Return [X, Y] of the center of cell containing provided text 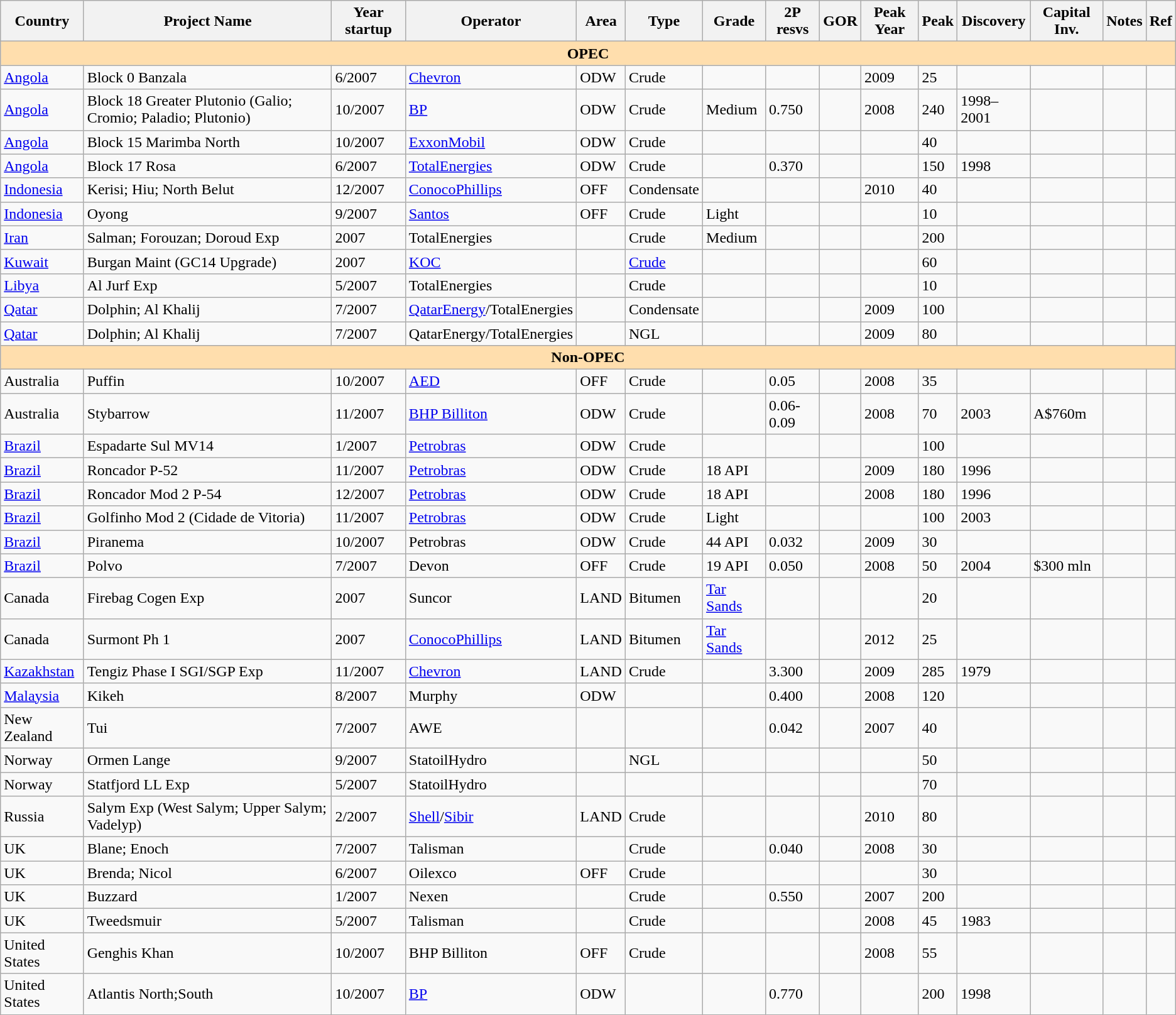
Kerisi; Hiu; North Belut [207, 190]
Kuwait [42, 261]
Discovery [994, 21]
1998–2001 [994, 109]
Polvo [207, 566]
2P resvs [793, 21]
Santos [491, 214]
Stybarrow [207, 414]
Ref [1161, 21]
Brenda; Nicol [207, 873]
ExxonMobil [491, 142]
Block 17 Rosa [207, 166]
Salym Exp (West Salym; Upper Salym; Vadelyp) [207, 817]
285 [938, 671]
45 [938, 921]
Oyong [207, 214]
Peak Year [890, 21]
Al Jurf Exp [207, 285]
Nexen [491, 897]
19 API [734, 566]
GOR [841, 21]
Non-OPEC [588, 358]
0.050 [793, 566]
55 [938, 953]
Atlantis North;South [207, 994]
0.750 [793, 109]
Area [601, 21]
Tengiz Phase I SGI/SGP Exp [207, 671]
0.400 [793, 695]
240 [938, 109]
Project Name [207, 21]
A$760m [1067, 414]
Firebag Cogen Exp [207, 598]
Burgan Maint (GC14 Upgrade) [207, 261]
Block 18 Greater Plutonio (Galio; Cromio; Paladio; Plutonio) [207, 109]
0.550 [793, 897]
Shell/Sibir [491, 817]
Espadarte Sul MV14 [207, 446]
Kazakhstan [42, 671]
Year startup [368, 21]
Notes [1124, 21]
0.370 [793, 166]
Tui [207, 728]
1979 [994, 671]
20 [938, 598]
Grade [734, 21]
KOC [491, 261]
Suncor [491, 598]
Oilexco [491, 873]
Buzzard [207, 897]
OPEC [588, 53]
0.040 [793, 849]
Capital Inv. [1067, 21]
2012 [890, 639]
AWE [491, 728]
Devon [491, 566]
2004 [994, 566]
Libya [42, 285]
1983 [994, 921]
35 [938, 381]
Iran [42, 238]
Country [42, 21]
AED [491, 381]
0.05 [793, 381]
2/2007 [368, 817]
Surmont Ph 1 [207, 639]
Blane; Enoch [207, 849]
3.300 [793, 671]
Genghis Khan [207, 953]
Roncador P-52 [207, 470]
0.06-0.09 [793, 414]
0.770 [793, 994]
New Zealand [42, 728]
Salman; Forouzan; Doroud Exp [207, 238]
8/2007 [368, 695]
0.032 [793, 542]
Kikeh [207, 695]
Golfinho Mod 2 (Cidade de Vitoria) [207, 518]
$300 mln [1067, 566]
Tweedsmuir [207, 921]
Murphy [491, 695]
Operator [491, 21]
Type [663, 21]
Malaysia [42, 695]
60 [938, 261]
Ormen Lange [207, 760]
150 [938, 166]
44 API [734, 542]
Block 15 Marimba North [207, 142]
Statfjord LL Exp [207, 784]
Piranema [207, 542]
Puffin [207, 381]
0.042 [793, 728]
120 [938, 695]
Block 0 Banzala [207, 77]
Peak [938, 21]
Russia [42, 817]
Roncador Mod 2 P-54 [207, 494]
